Output the (X, Y) coordinate of the center of the cell containing the given text.  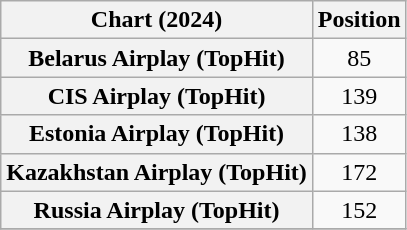
85 (359, 58)
172 (359, 172)
CIS Airplay (TopHit) (157, 96)
Russia Airplay (TopHit) (157, 210)
Position (359, 20)
152 (359, 210)
138 (359, 134)
Chart (2024) (157, 20)
Estonia Airplay (TopHit) (157, 134)
Kazakhstan Airplay (TopHit) (157, 172)
139 (359, 96)
Belarus Airplay (TopHit) (157, 58)
